Determine the (x, y) coordinate at the center of the cell enclosing the given text.  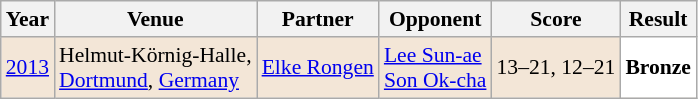
13–21, 12–21 (556, 68)
Year (28, 19)
Result (658, 19)
Elke Rongen (318, 68)
Helmut-Körnig-Halle,Dortmund, Germany (156, 68)
Opponent (436, 19)
Venue (156, 19)
2013 (28, 68)
Score (556, 19)
Lee Sun-ae Son Ok-cha (436, 68)
Bronze (658, 68)
Partner (318, 19)
